Locate the cell with the specified text and output its [x, y] center coordinate. 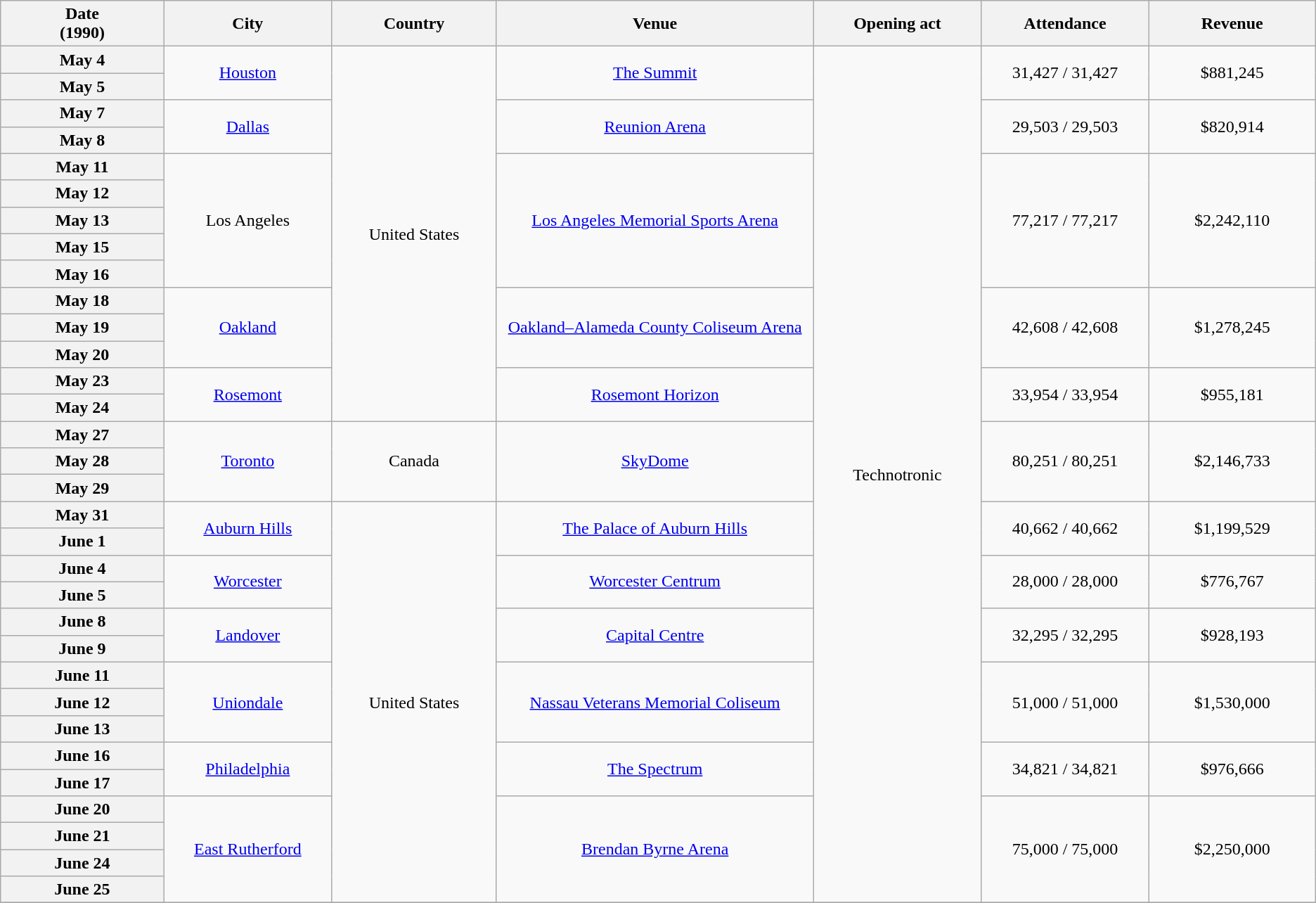
$881,245 [1232, 73]
May 16 [82, 274]
$820,914 [1232, 127]
June 8 [82, 622]
Country [415, 24]
June 11 [82, 675]
$976,666 [1232, 769]
$1,199,529 [1232, 528]
May 13 [82, 220]
City [247, 24]
Rosemont Horizon [655, 395]
June 25 [82, 890]
$1,530,000 [1232, 702]
Philadelphia [247, 769]
$955,181 [1232, 395]
Brendan Byrne Arena [655, 850]
Landover [247, 635]
June 4 [82, 568]
$2,146,733 [1232, 461]
Nassau Veterans Memorial Coliseum [655, 702]
34,821 / 34,821 [1065, 769]
32,295 / 32,295 [1065, 635]
May 12 [82, 193]
Worcester Centrum [655, 582]
The Palace of Auburn Hills [655, 528]
May 31 [82, 515]
$1,278,245 [1232, 327]
May 28 [82, 461]
May 5 [82, 87]
June 17 [82, 783]
Attendance [1065, 24]
33,954 / 33,954 [1065, 395]
May 4 [82, 60]
Oakland–Alameda County Coliseum Arena [655, 327]
The Spectrum [655, 769]
May 11 [82, 167]
$776,767 [1232, 582]
40,662 / 40,662 [1065, 528]
75,000 / 75,000 [1065, 850]
Uniondale [247, 702]
Revenue [1232, 24]
May 18 [82, 300]
June 12 [82, 702]
Technotronic [897, 475]
May 8 [82, 140]
SkyDome [655, 461]
31,427 / 31,427 [1065, 73]
42,608 / 42,608 [1065, 327]
June 16 [82, 755]
$2,242,110 [1232, 220]
Worcester [247, 582]
Capital Centre [655, 635]
The Summit [655, 73]
May 27 [82, 435]
May 7 [82, 113]
Date(1990) [82, 24]
June 9 [82, 648]
Rosemont [247, 395]
Los Angeles [247, 220]
Auburn Hills [247, 528]
29,503 / 29,503 [1065, 127]
Canada [415, 461]
Toronto [247, 461]
Oakland [247, 327]
Reunion Arena [655, 127]
Houston [247, 73]
Dallas [247, 127]
80,251 / 80,251 [1065, 461]
51,000 / 51,000 [1065, 702]
East Rutherford [247, 850]
June 5 [82, 595]
May 23 [82, 381]
June 21 [82, 836]
77,217 / 77,217 [1065, 220]
28,000 / 28,000 [1065, 582]
May 20 [82, 354]
$2,250,000 [1232, 850]
June 20 [82, 809]
June 1 [82, 542]
June 24 [82, 863]
Los Angeles Memorial Sports Arena [655, 220]
May 24 [82, 408]
May 15 [82, 247]
$928,193 [1232, 635]
Opening act [897, 24]
May 29 [82, 488]
May 19 [82, 327]
Venue [655, 24]
June 13 [82, 729]
